Search for the cell housing the specified text and yield its (X, Y) center coordinate. 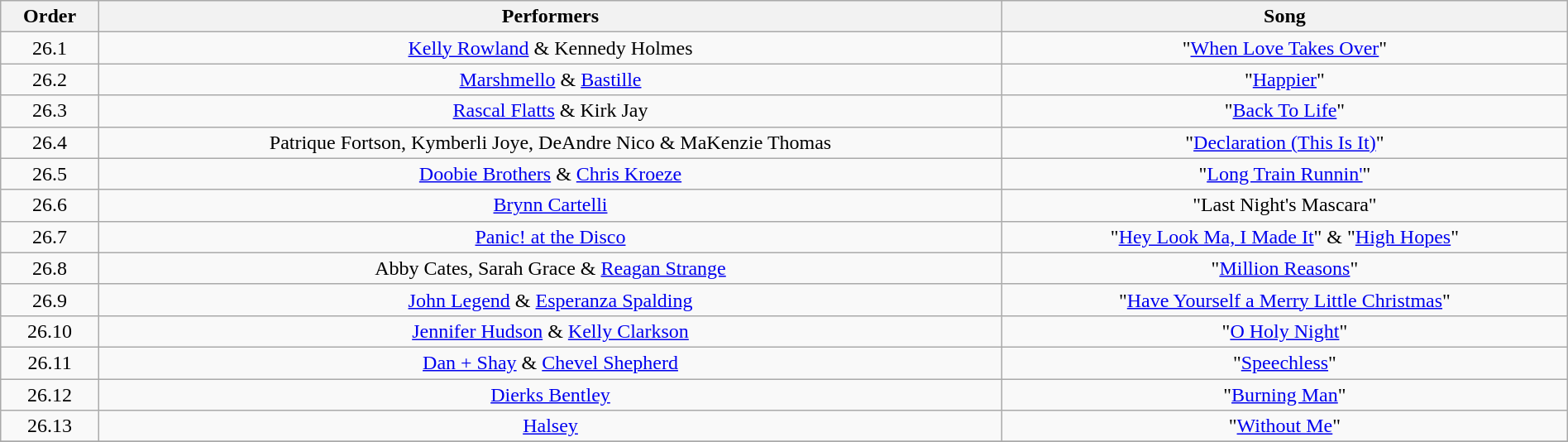
"Without Me" (1285, 426)
Jennifer Hudson & Kelly Clarkson (550, 331)
Dierks Bentley (550, 395)
26.8 (50, 268)
Kelly Rowland & Kennedy Holmes (550, 48)
26.9 (50, 300)
26.2 (50, 79)
"Burning Man" (1285, 395)
26.13 (50, 426)
"Speechless" (1285, 363)
26.6 (50, 205)
Doobie Brothers & Chris Kroeze (550, 174)
"Hey Look Ma, I Made It" & "High Hopes" (1285, 237)
Rascal Flatts & Kirk Jay (550, 111)
26.11 (50, 363)
"O Holy Night" (1285, 331)
"Last Night's Mascara" (1285, 205)
26.4 (50, 142)
26.12 (50, 395)
"Declaration (This Is It)" (1285, 142)
26.5 (50, 174)
Panic! at the Disco (550, 237)
"Back To Life" (1285, 111)
Song (1285, 17)
John Legend & Esperanza Spalding (550, 300)
Marshmello & Bastille (550, 79)
26.10 (50, 331)
Dan + Shay & Chevel Shepherd (550, 363)
Patrique Fortson, Kymberli Joye, DeAndre Nico & MaKenzie Thomas (550, 142)
"Long Train Runnin'" (1285, 174)
26.7 (50, 237)
Halsey (550, 426)
Brynn Cartelli (550, 205)
Abby Cates, Sarah Grace & Reagan Strange (550, 268)
"Million Reasons" (1285, 268)
"Happier" (1285, 79)
26.3 (50, 111)
Order (50, 17)
26.1 (50, 48)
"When Love Takes Over" (1285, 48)
Performers (550, 17)
"Have Yourself a Merry Little Christmas" (1285, 300)
